Return the (x, y) coordinate for the center point of the cell that contains the specified text.  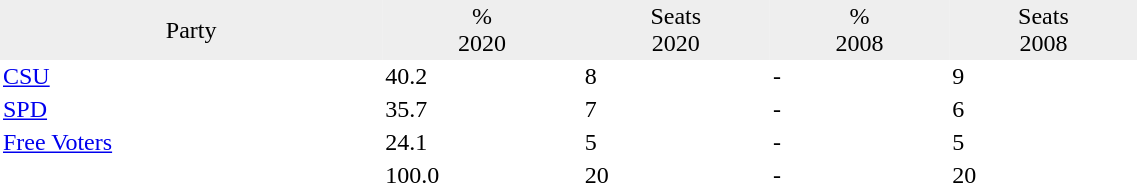
9 (1043, 76)
Seats2008 (1043, 30)
6 (1043, 110)
%2008 (860, 30)
Seats2020 (676, 30)
24.1 (482, 142)
CSU (191, 76)
Free Voters (191, 142)
%2020 (482, 30)
8 (676, 76)
7 (676, 110)
SPD (191, 110)
35.7 (482, 110)
Party (191, 30)
40.2 (482, 76)
